Extract the (X, Y) coordinate from the center of the cell holding the provided text.  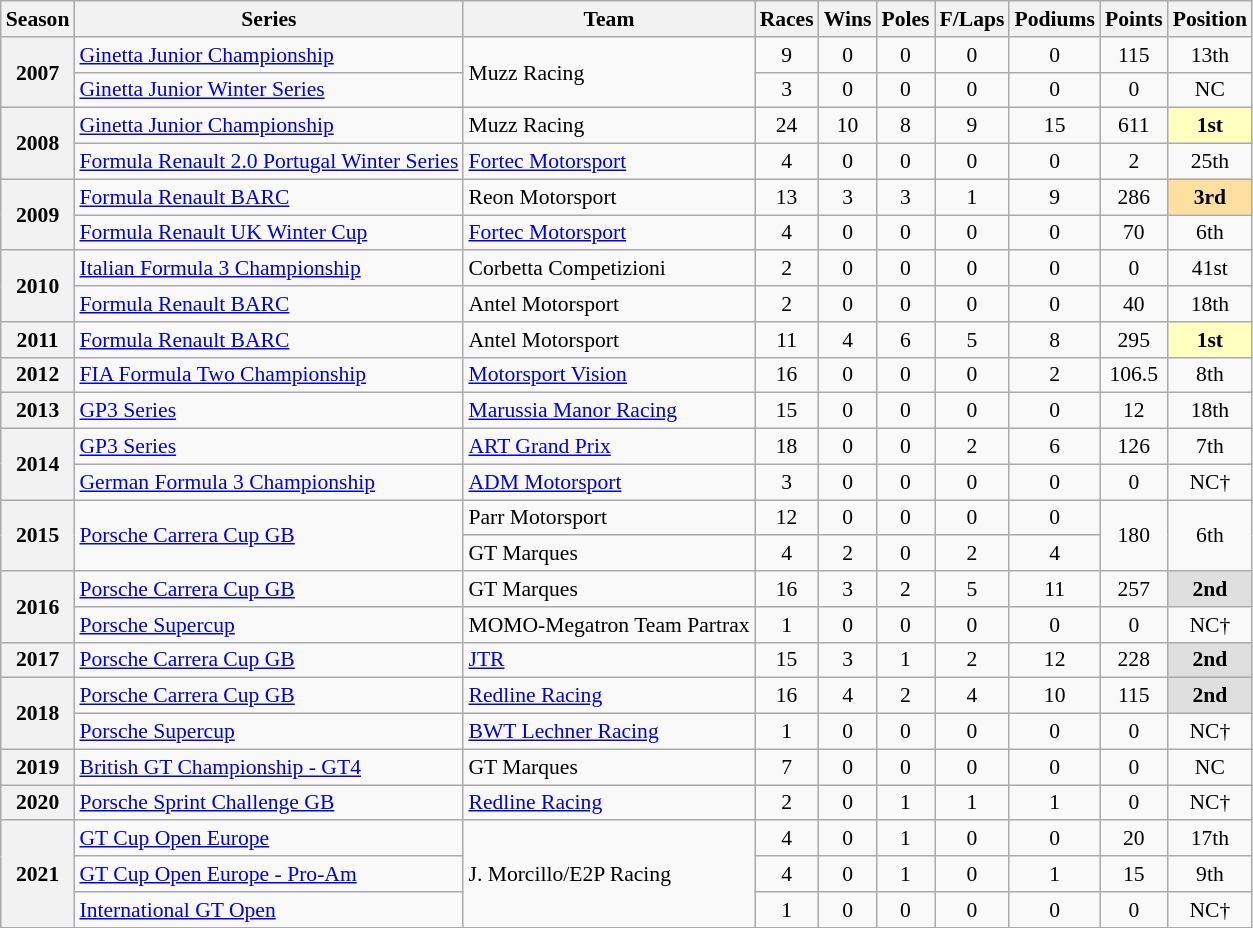
3rd (1210, 197)
7 (787, 767)
ART Grand Prix (608, 447)
2009 (38, 214)
FIA Formula Two Championship (268, 375)
JTR (608, 660)
Position (1210, 19)
Formula Renault 2.0 Portugal Winter Series (268, 162)
Ginetta Junior Winter Series (268, 90)
2020 (38, 803)
17th (1210, 839)
20 (1134, 839)
Poles (905, 19)
228 (1134, 660)
Points (1134, 19)
286 (1134, 197)
2013 (38, 411)
41st (1210, 269)
GT Cup Open Europe - Pro-Am (268, 874)
BWT Lechner Racing (608, 732)
Motorsport Vision (608, 375)
Italian Formula 3 Championship (268, 269)
MOMO-Megatron Team Partrax (608, 625)
J. Morcillo/E2P Racing (608, 874)
2008 (38, 144)
Formula Renault UK Winter Cup (268, 233)
2014 (38, 464)
7th (1210, 447)
2012 (38, 375)
Porsche Sprint Challenge GB (268, 803)
13th (1210, 55)
F/Laps (972, 19)
Parr Motorsport (608, 518)
GT Cup Open Europe (268, 839)
2007 (38, 72)
Wins (848, 19)
25th (1210, 162)
126 (1134, 447)
Series (268, 19)
ADM Motorsport (608, 482)
40 (1134, 304)
Season (38, 19)
295 (1134, 340)
2010 (38, 286)
German Formula 3 Championship (268, 482)
257 (1134, 589)
2019 (38, 767)
2021 (38, 874)
Corbetta Competizioni (608, 269)
2018 (38, 714)
British GT Championship - GT4 (268, 767)
2015 (38, 536)
24 (787, 126)
International GT Open (268, 910)
2016 (38, 606)
2017 (38, 660)
2011 (38, 340)
Marussia Manor Racing (608, 411)
Races (787, 19)
Team (608, 19)
180 (1134, 536)
13 (787, 197)
8th (1210, 375)
Reon Motorsport (608, 197)
Podiums (1054, 19)
18 (787, 447)
106.5 (1134, 375)
9th (1210, 874)
70 (1134, 233)
611 (1134, 126)
